Return the [x, y] coordinate for the center point of the cell that contains the specified text.  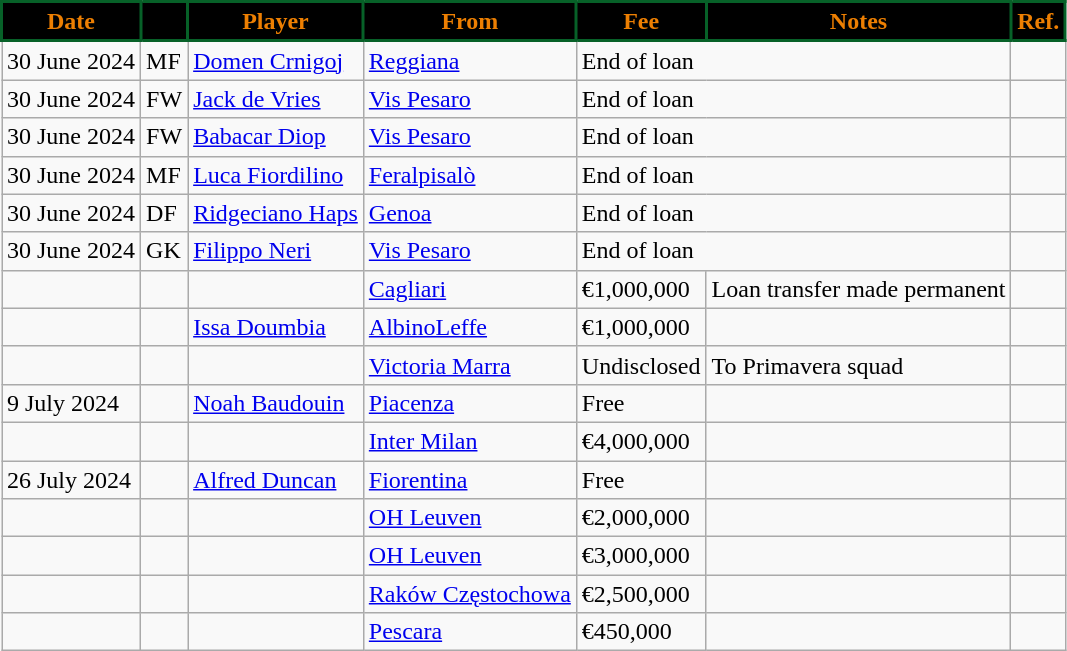
Ref. [1038, 22]
€4,000,000 [641, 441]
Jack de Vries [276, 99]
Raków Częstochowa [470, 594]
€450,000 [641, 632]
DF [164, 213]
Babacar Diop [276, 137]
Luca Fiordilino [276, 175]
Feralpisalò [470, 175]
GK [164, 251]
€2,500,000 [641, 594]
Loan transfer made permanent [858, 289]
Piacenza [470, 403]
Reggiana [470, 60]
Filippo Neri [276, 251]
Ridgeciano Haps [276, 213]
€3,000,000 [641, 556]
Noah Baudouin [276, 403]
9 July 2024 [72, 403]
€2,000,000 [641, 518]
To Primavera squad [858, 365]
Player [276, 22]
Pescara [470, 632]
26 July 2024 [72, 479]
From [470, 22]
Inter Milan [470, 441]
Date [72, 22]
Undisclosed [641, 365]
Victoria Marra [470, 365]
Fee [641, 22]
Cagliari [470, 289]
Genoa [470, 213]
Domen Crnigoj [276, 60]
Notes [858, 22]
AlbinoLeffe [470, 327]
Issa Doumbia [276, 327]
Alfred Duncan [276, 479]
Fiorentina [470, 479]
